Locate the cell with the specified text and output its [X, Y] center coordinate. 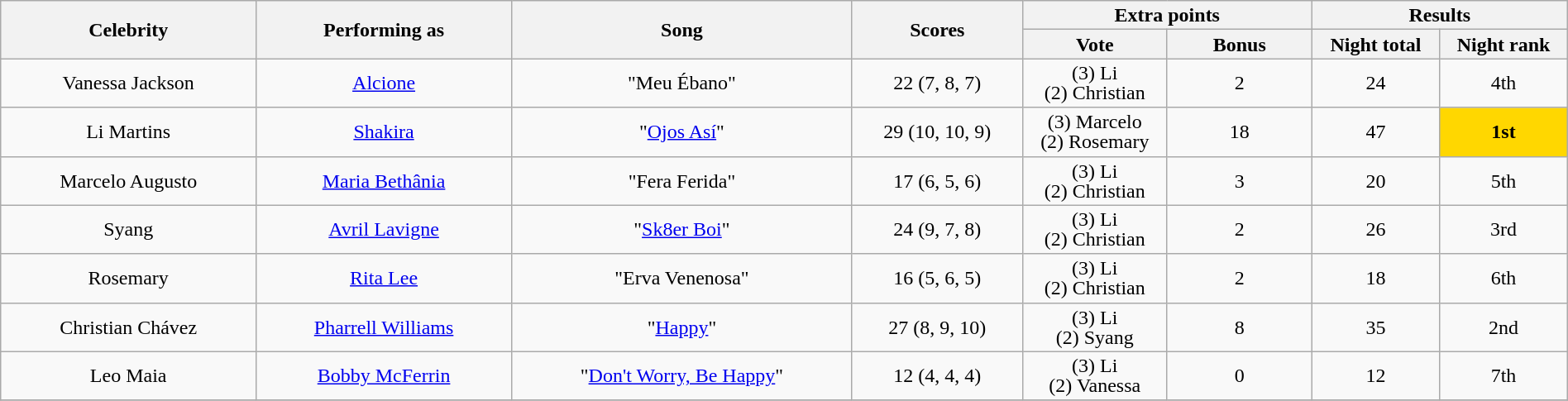
5th [1503, 180]
Rita Lee [384, 278]
"Meu Ébano" [682, 83]
"Don't Worry, Be Happy" [682, 375]
3 [1239, 180]
Night total [1375, 45]
"Fera Ferida" [682, 180]
29 (10, 10, 9) [937, 132]
Leo Maia [129, 375]
Vanessa Jackson [129, 83]
12 (4, 4, 4) [937, 375]
Marcelo Augusto [129, 180]
1st [1503, 132]
3rd [1503, 230]
22 (7, 8, 7) [937, 83]
Extra points [1167, 15]
(3) Li(2) Syang [1095, 327]
Li Martins [129, 132]
Pharrell Williams [384, 327]
0 [1239, 375]
Bobby McFerrin [384, 375]
Performing as [384, 30]
17 (6, 5, 6) [937, 180]
26 [1375, 230]
Maria Bethânia [384, 180]
Scores [937, 30]
27 (8, 9, 10) [937, 327]
Alcione [384, 83]
Night rank [1503, 45]
"Happy" [682, 327]
Christian Chávez [129, 327]
"Sk8er Boi" [682, 230]
2nd [1503, 327]
(3) Marcelo(2) Rosemary [1095, 132]
Bonus [1239, 45]
Rosemary [129, 278]
Syang [129, 230]
12 [1375, 375]
Shakira [384, 132]
24 (9, 7, 8) [937, 230]
Vote [1095, 45]
8 [1239, 327]
Results [1439, 15]
7th [1503, 375]
"Ojos Así" [682, 132]
24 [1375, 83]
16 (5, 6, 5) [937, 278]
Song [682, 30]
6th [1503, 278]
(3) Li(2) Vanessa [1095, 375]
20 [1375, 180]
Celebrity [129, 30]
Avril Lavigne [384, 230]
47 [1375, 132]
35 [1375, 327]
4th [1503, 83]
"Erva Venenosa" [682, 278]
